Return the [x, y] coordinate for the center point of the cell that contains the specified text.  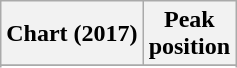
Chart (2017) [72, 34]
Peak position [189, 34]
